Pinpoint the cell where the given text exists, returning its [X, Y] midpoint coordinate. 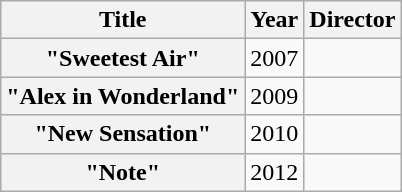
"Alex in Wonderland" [123, 96]
Year [274, 20]
"Sweetest Air" [123, 58]
2012 [274, 172]
2010 [274, 134]
2009 [274, 96]
"New Sensation" [123, 134]
2007 [274, 58]
Director [352, 20]
"Note" [123, 172]
Title [123, 20]
